Detect which cell encompasses the target text, then output its (x, y) center coordinate. 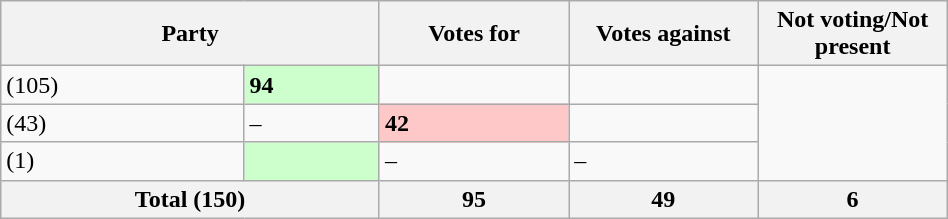
Party (190, 34)
49 (664, 199)
Votes for (474, 34)
Votes against (664, 34)
42 (474, 123)
94 (312, 85)
(1) (122, 161)
Total (150) (190, 199)
95 (474, 199)
6 (852, 199)
Not voting/Not present (852, 34)
(43) (122, 123)
(105) (122, 85)
